Detect which cell encompasses the target text, then output its [x, y] center coordinate. 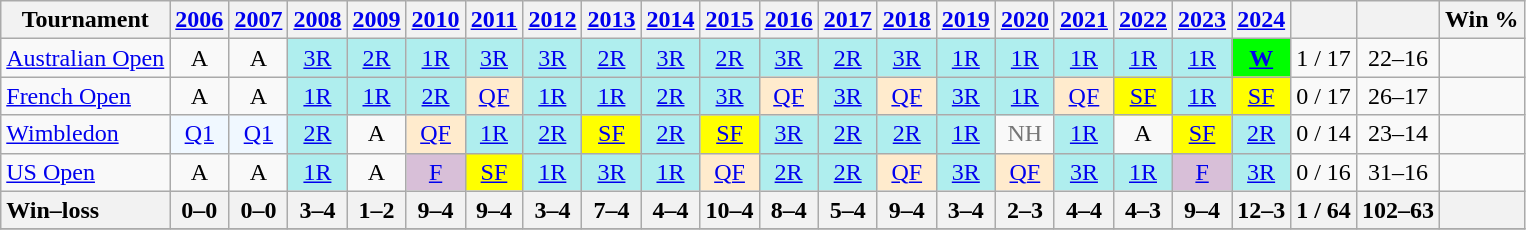
7–4 [612, 210]
2017 [848, 20]
French Open [86, 96]
4–3 [1142, 210]
2014 [670, 20]
102–63 [1398, 210]
2023 [1202, 20]
22–16 [1398, 58]
2022 [1142, 20]
2024 [1262, 20]
Australian Open [86, 58]
2007 [258, 20]
0 / 16 [1324, 172]
2020 [1024, 20]
2010 [436, 20]
NH [1024, 134]
12–3 [1262, 210]
2008 [318, 20]
2015 [730, 20]
2021 [1084, 20]
2013 [612, 20]
10–4 [730, 210]
2012 [552, 20]
1–2 [376, 210]
1 / 17 [1324, 58]
Tournament [86, 20]
1 / 64 [1324, 210]
US Open [86, 172]
2–3 [1024, 210]
0 / 17 [1324, 96]
0 / 14 [1324, 134]
31–16 [1398, 172]
2009 [376, 20]
26–17 [1398, 96]
2016 [788, 20]
2019 [966, 20]
Win % [1482, 20]
W [1262, 58]
23–14 [1398, 134]
8–4 [788, 210]
Wimbledon [86, 134]
5–4 [848, 210]
Win–loss [86, 210]
2006 [200, 20]
2018 [906, 20]
2011 [494, 20]
